Identify which cell holds the provided text, then report its (x, y) central coordinate. 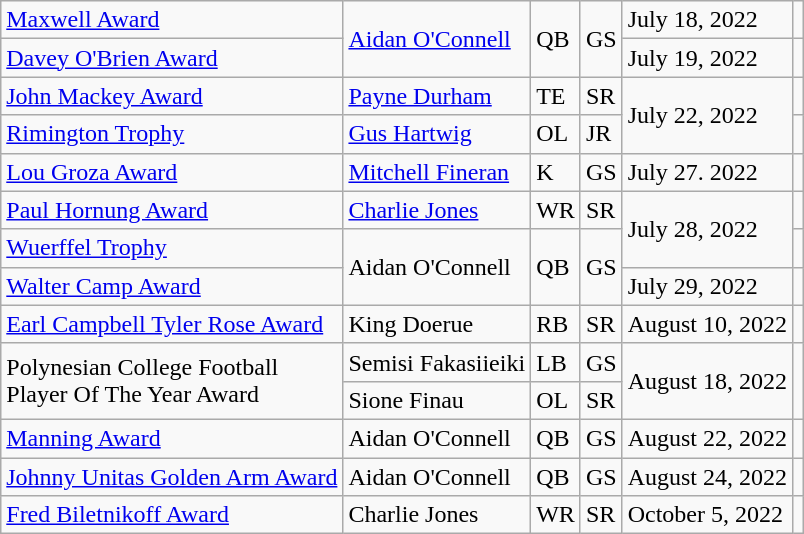
Semisi Fakasiieiki (437, 362)
Davey O'Brien Award (172, 58)
August 24, 2022 (707, 477)
Lou Groza Award (172, 172)
Walter Camp Award (172, 286)
July 28, 2022 (707, 229)
July 29, 2022 (707, 286)
Fred Biletnikoff Award (172, 515)
Manning Award (172, 438)
Paul Hornung Award (172, 210)
July 27. 2022 (707, 172)
July 19, 2022 (707, 58)
King Doerue (437, 324)
Polynesian College Football Player Of The Year Award (172, 381)
August 10, 2022 (707, 324)
Johnny Unitas Golden Arm Award (172, 477)
Maxwell Award (172, 20)
Sione Finau (437, 400)
July 22, 2022 (707, 115)
August 18, 2022 (707, 381)
July 18, 2022 (707, 20)
August 22, 2022 (707, 438)
RB (556, 324)
Gus Hartwig (437, 134)
LB (556, 362)
Rimington Trophy (172, 134)
Payne Durham (437, 96)
October 5, 2022 (707, 515)
K (556, 172)
JR (601, 134)
Earl Campbell Tyler Rose Award (172, 324)
Mitchell Fineran (437, 172)
TE (556, 96)
Wuerffel Trophy (172, 248)
John Mackey Award (172, 96)
